Extract the [X, Y] coordinate from the center of the cell holding the provided text.  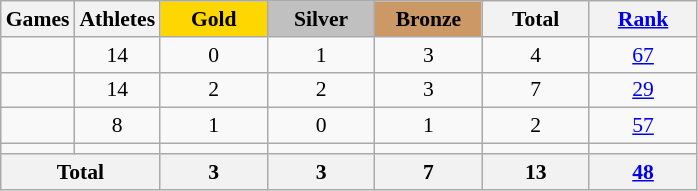
Silver [320, 19]
Gold [214, 19]
4 [536, 55]
Athletes [117, 19]
13 [536, 172]
57 [642, 126]
29 [642, 90]
Rank [642, 19]
Bronze [428, 19]
8 [117, 126]
Games [38, 19]
67 [642, 55]
48 [642, 172]
